For the text-containing cell, return its midpoint in (X, Y) coordinate format. 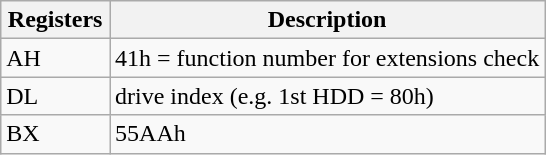
DL (56, 96)
55AAh (328, 134)
Registers (56, 20)
drive index (e.g. 1st HDD = 80h) (328, 96)
AH (56, 58)
BX (56, 134)
41h = function number for extensions check (328, 58)
Description (328, 20)
